Locate the cell with the specified text and output its [x, y] center coordinate. 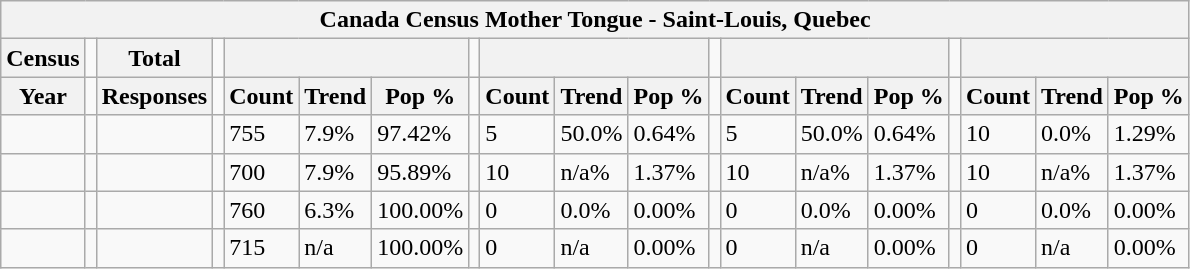
Year [43, 96]
755 [262, 134]
6.3% [336, 210]
Total [154, 58]
Census [43, 58]
Responses [154, 96]
760 [262, 210]
Canada Census Mother Tongue - Saint-Louis, Quebec [596, 20]
97.42% [420, 134]
715 [262, 248]
700 [262, 172]
95.89% [420, 172]
1.29% [1148, 134]
